Return the (X, Y) coordinate for the center point of the cell that contains the specified text.  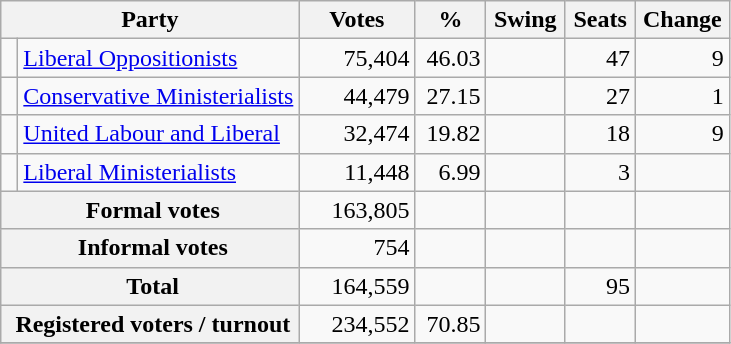
164,559 (357, 286)
3 (600, 172)
1 (683, 96)
19.82 (450, 134)
Seats (600, 20)
754 (357, 248)
Swing (526, 20)
11,448 (357, 172)
234,552 (357, 324)
% (450, 20)
Party (150, 20)
Informal votes (150, 248)
Registered voters / turnout (150, 324)
75,404 (357, 58)
47 (600, 58)
Change (683, 20)
Conservative Ministerialists (158, 96)
44,479 (357, 96)
United Labour and Liberal (158, 134)
18 (600, 134)
Formal votes (150, 210)
163,805 (357, 210)
70.85 (450, 324)
27.15 (450, 96)
32,474 (357, 134)
27 (600, 96)
6.99 (450, 172)
46.03 (450, 58)
Liberal Oppositionists (158, 58)
Total (150, 286)
Votes (357, 20)
95 (600, 286)
Liberal Ministerialists (158, 172)
